Scan for the cell matching the given text and deliver its [x, y] coordinate at center. 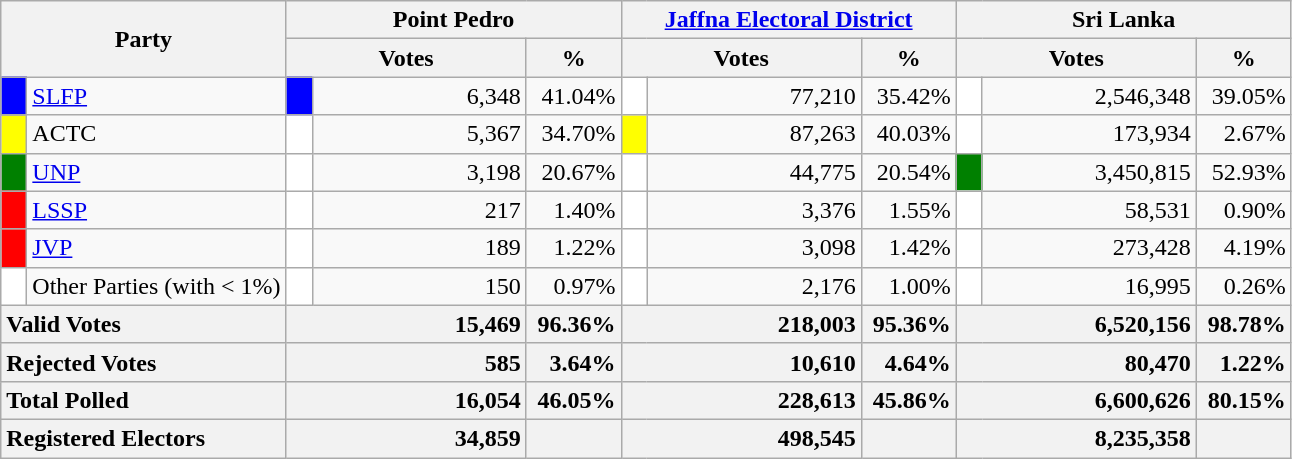
10,610 [741, 362]
16,054 [406, 400]
34,859 [406, 438]
273,428 [1089, 248]
58,531 [1089, 210]
3,098 [754, 248]
96.36% [574, 324]
80.15% [1244, 400]
6,348 [419, 96]
1.40% [574, 210]
Point Pedro [454, 20]
20.54% [908, 172]
45.86% [908, 400]
Other Parties (with < 1%) [156, 286]
8,235,358 [1076, 438]
87,263 [754, 134]
0.90% [1244, 210]
52.93% [1244, 172]
585 [406, 362]
95.36% [908, 324]
6,600,626 [1076, 400]
Rejected Votes [144, 362]
80,470 [1076, 362]
3,376 [754, 210]
44,775 [754, 172]
1.42% [908, 248]
34.70% [574, 134]
77,210 [754, 96]
LSSP [156, 210]
46.05% [574, 400]
0.26% [1244, 286]
217 [419, 210]
1.55% [908, 210]
173,934 [1089, 134]
1.00% [908, 286]
3,450,815 [1089, 172]
4.19% [1244, 248]
4.64% [908, 362]
UNP [156, 172]
ACTC [156, 134]
SLFP [156, 96]
6,520,156 [1076, 324]
Sri Lanka [1124, 20]
218,003 [741, 324]
189 [419, 248]
JVP [156, 248]
15,469 [406, 324]
5,367 [419, 134]
35.42% [908, 96]
Registered Electors [144, 438]
Valid Votes [144, 324]
20.67% [574, 172]
Total Polled [144, 400]
2,176 [754, 286]
2,546,348 [1089, 96]
Party [144, 39]
41.04% [574, 96]
3.64% [574, 362]
98.78% [1244, 324]
16,995 [1089, 286]
39.05% [1244, 96]
0.97% [574, 286]
150 [419, 286]
40.03% [908, 134]
3,198 [419, 172]
Jaffna Electoral District [788, 20]
2.67% [1244, 134]
228,613 [741, 400]
498,545 [741, 438]
